Find where the given text appears and provide that cell's center as (x, y) coordinate. 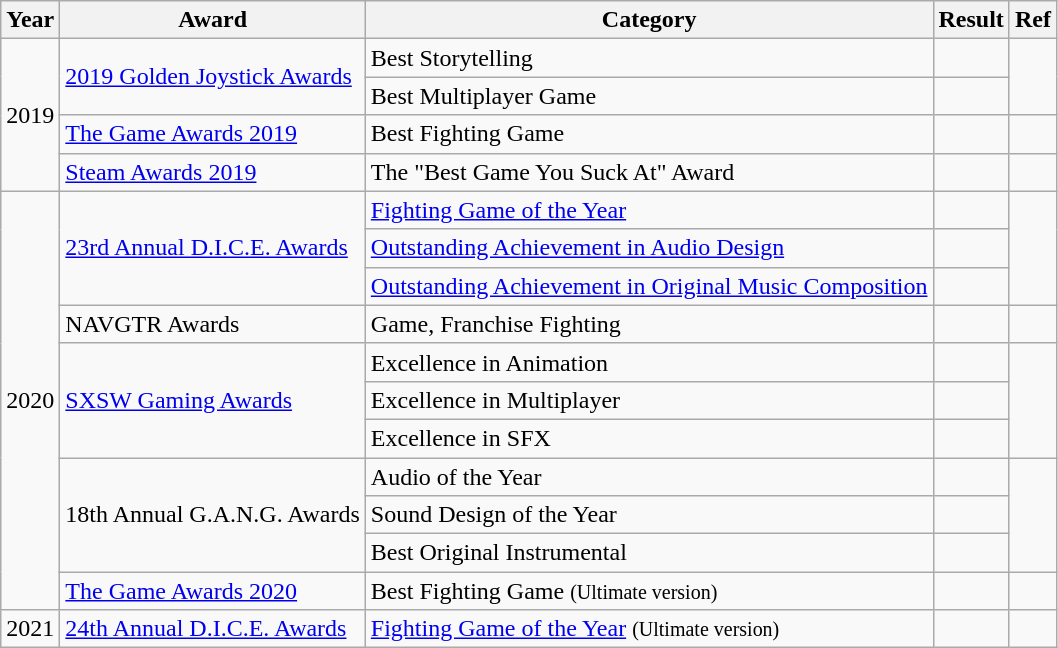
Outstanding Achievement in Original Music Composition (649, 286)
Ref (1032, 20)
Excellence in Multiplayer (649, 400)
Best Fighting Game (Ultimate version) (649, 591)
Audio of the Year (649, 477)
Best Multiplayer Game (649, 96)
Sound Design of the Year (649, 515)
Best Original Instrumental (649, 553)
Category (649, 20)
Result (971, 20)
Fighting Game of the Year (Ultimate version) (649, 629)
2019 Golden Joystick Awards (213, 77)
23rd Annual D.I.C.E. Awards (213, 248)
24th Annual D.I.C.E. Awards (213, 629)
Award (213, 20)
The "Best Game You Suck At" Award (649, 172)
Excellence in SFX (649, 438)
The Game Awards 2019 (213, 134)
18th Annual G.A.N.G. Awards (213, 515)
Fighting Game of the Year (649, 210)
NAVGTR Awards (213, 324)
2020 (30, 400)
Game, Franchise Fighting (649, 324)
The Game Awards 2020 (213, 591)
Steam Awards 2019 (213, 172)
SXSW Gaming Awards (213, 400)
2019 (30, 115)
2021 (30, 629)
Year (30, 20)
Excellence in Animation (649, 362)
Best Fighting Game (649, 134)
Best Storytelling (649, 58)
Outstanding Achievement in Audio Design (649, 248)
